Return [x, y] of the center of cell containing provided text 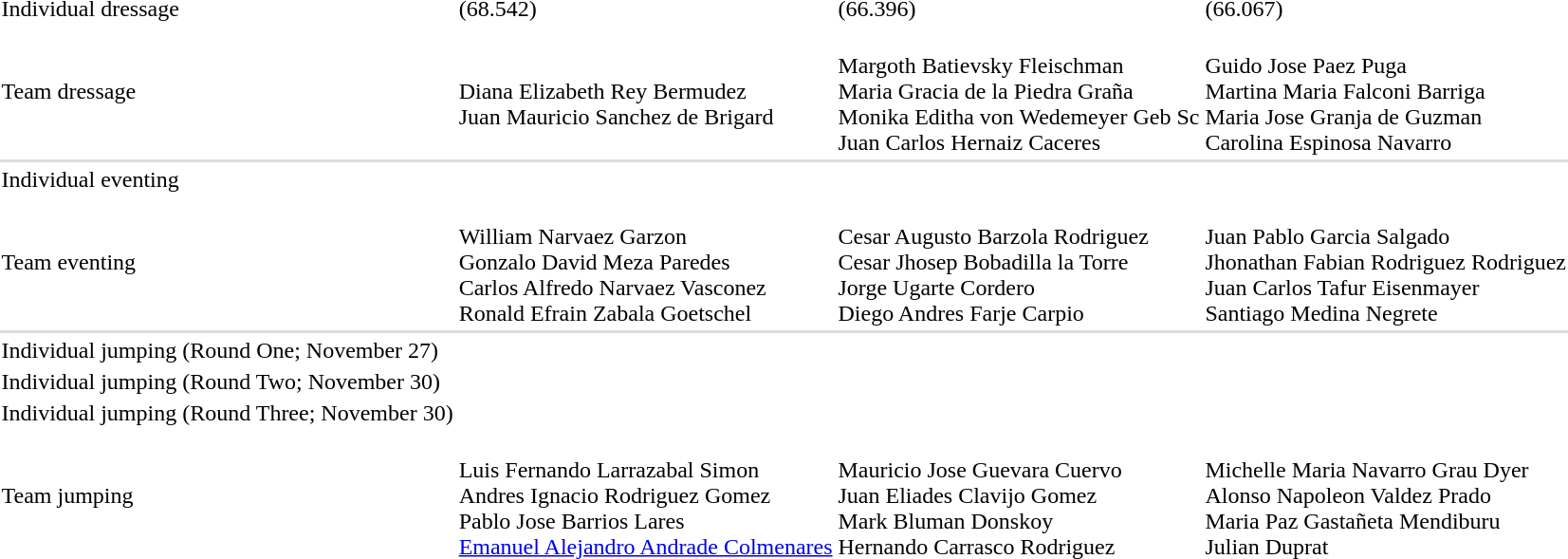
William Narvaez GarzonGonzalo David Meza ParedesCarlos Alfredo Narvaez VasconezRonald Efrain Zabala Goetschel [645, 262]
Individual jumping (Round One; November 27) [228, 350]
Individual jumping (Round Three; November 30) [228, 413]
Individual jumping (Round Two; November 30) [228, 382]
Diana Elizabeth Rey BermudezJuan Mauricio Sanchez de Brigard [645, 91]
Margoth Batievsky FleischmanMaria Gracia de la Piedra GrañaMonika Editha von Wedemeyer Geb ScJuan Carlos Hernaiz Caceres [1019, 91]
Individual eventing [228, 179]
Cesar Augusto Barzola RodriguezCesar Jhosep Bobadilla la TorreJorge Ugarte CorderoDiego Andres Farje Carpio [1019, 262]
Team dressage [228, 91]
Team eventing [228, 262]
Guido Jose Paez PugaMartina Maria Falconi BarrigaMaria Jose Granja de GuzmanCarolina Espinosa Navarro [1386, 91]
Juan Pablo Garcia SalgadoJhonathan Fabian Rodriguez RodriguezJuan Carlos Tafur EisenmayerSantiago Medina Negrete [1386, 262]
